Locate the cell with the specified text and output its (X, Y) center coordinate. 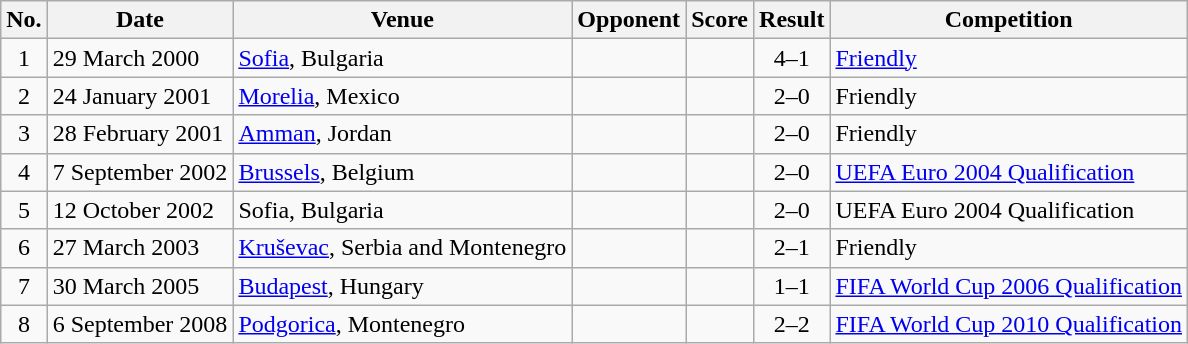
24 January 2001 (140, 96)
29 March 2000 (140, 58)
Kruševac, Serbia and Montenegro (402, 248)
1–1 (792, 286)
Result (792, 20)
4 (24, 172)
3 (24, 134)
7 (24, 286)
Opponent (629, 20)
28 February 2001 (140, 134)
2 (24, 96)
27 March 2003 (140, 248)
Podgorica, Montenegro (402, 324)
7 September 2002 (140, 172)
6 September 2008 (140, 324)
Score (720, 20)
30 March 2005 (140, 286)
Budapest, Hungary (402, 286)
FIFA World Cup 2006 Qualification (1009, 286)
Venue (402, 20)
2–1 (792, 248)
1 (24, 58)
FIFA World Cup 2010 Qualification (1009, 324)
12 October 2002 (140, 210)
Amman, Jordan (402, 134)
No. (24, 20)
Morelia, Mexico (402, 96)
2–2 (792, 324)
5 (24, 210)
6 (24, 248)
Competition (1009, 20)
4–1 (792, 58)
Date (140, 20)
Brussels, Belgium (402, 172)
8 (24, 324)
